Provide the (X, Y) coordinate of the cell's center where the given text is located.  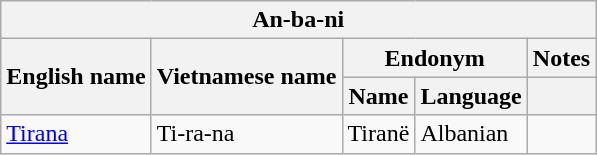
Albanian (471, 134)
Ti-ra-na (246, 134)
Name (378, 96)
Notes (561, 58)
Tirana (76, 134)
An-ba-ni (298, 20)
Tiranë (378, 134)
English name (76, 77)
Vietnamese name (246, 77)
Endonym (434, 58)
Language (471, 96)
